Output the (X, Y) coordinate of the center of the cell containing the given text.  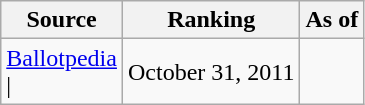
Source (62, 20)
Ballotpedia| (62, 72)
October 31, 2011 (210, 72)
As of (332, 20)
Ranking (210, 20)
